Identify which cell holds the provided text, then report its [X, Y] central coordinate. 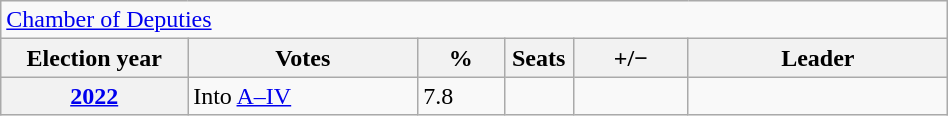
2022 [94, 96]
% [461, 58]
+/− [630, 58]
7.8 [461, 96]
Seats [538, 58]
Election year [94, 58]
Leader [818, 58]
Into A–IV [303, 96]
Chamber of Deputies [474, 20]
Votes [303, 58]
